Provide the [x, y] coordinate of the cell's center where the given text is located.  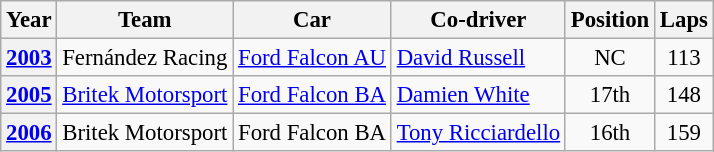
Laps [684, 20]
2006 [29, 133]
Ford Falcon AU [312, 58]
113 [684, 58]
148 [684, 95]
2005 [29, 95]
Team [145, 20]
Co-driver [478, 20]
2003 [29, 58]
Tony Ricciardello [478, 133]
NC [610, 58]
Year [29, 20]
159 [684, 133]
17th [610, 95]
Car [312, 20]
16th [610, 133]
David Russell [478, 58]
Damien White [478, 95]
Fernández Racing [145, 58]
Position [610, 20]
